Search for the cell housing the specified text and yield its (X, Y) center coordinate. 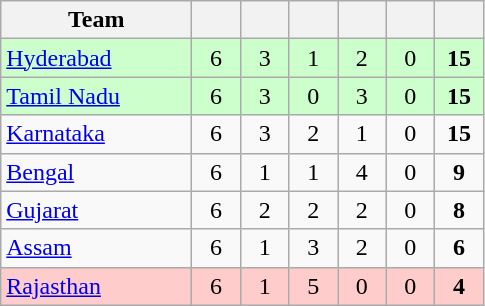
9 (460, 172)
Karnataka (96, 134)
Rajasthan (96, 286)
5 (314, 286)
Team (96, 20)
Assam (96, 248)
8 (460, 210)
Hyderabad (96, 58)
Tamil Nadu (96, 96)
Gujarat (96, 210)
Bengal (96, 172)
